For the text-containing cell, return its midpoint in [X, Y] coordinate format. 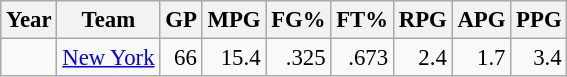
RPG [422, 20]
66 [181, 58]
.673 [362, 58]
New York [108, 58]
15.4 [234, 58]
GP [181, 20]
FT% [362, 20]
1.7 [482, 58]
.325 [298, 58]
PPG [539, 20]
3.4 [539, 58]
Year [29, 20]
2.4 [422, 58]
APG [482, 20]
MPG [234, 20]
Team [108, 20]
FG% [298, 20]
